Output the [X, Y] coordinate of the center of the cell containing the given text.  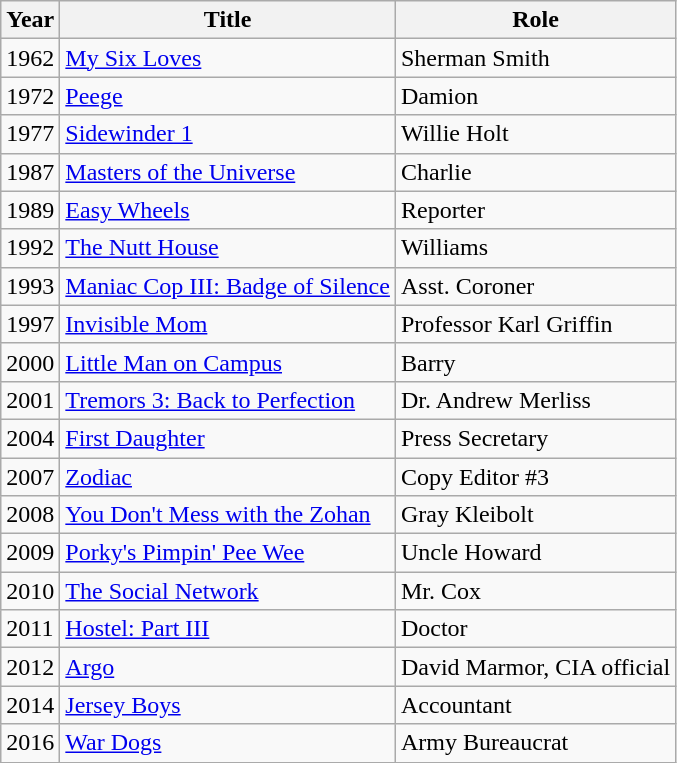
Invisible Mom [228, 324]
Copy Editor #3 [535, 477]
Jersey Boys [228, 705]
Army Bureaucrat [535, 743]
Sherman Smith [535, 58]
1997 [30, 324]
Barry [535, 362]
Doctor [535, 629]
Reporter [535, 210]
2014 [30, 705]
First Daughter [228, 438]
My Six Loves [228, 58]
2004 [30, 438]
1993 [30, 286]
2011 [30, 629]
The Social Network [228, 591]
1989 [30, 210]
Gray Kleibolt [535, 515]
Peege [228, 96]
Maniac Cop III: Badge of Silence [228, 286]
1972 [30, 96]
Mr. Cox [535, 591]
Easy Wheels [228, 210]
Hostel: Part III [228, 629]
2001 [30, 400]
Porky's Pimpin' Pee Wee [228, 553]
The Nutt House [228, 248]
2000 [30, 362]
2010 [30, 591]
1962 [30, 58]
Dr. Andrew Merliss [535, 400]
Uncle Howard [535, 553]
Willie Holt [535, 134]
Year [30, 20]
Tremors 3: Back to Perfection [228, 400]
2012 [30, 667]
2009 [30, 553]
War Dogs [228, 743]
1977 [30, 134]
1987 [30, 172]
Little Man on Campus [228, 362]
Zodiac [228, 477]
2016 [30, 743]
Damion [535, 96]
2008 [30, 515]
Williams [535, 248]
Role [535, 20]
Argo [228, 667]
You Don't Mess with the Zohan [228, 515]
1992 [30, 248]
Title [228, 20]
Professor Karl Griffin [535, 324]
David Marmor, CIA official [535, 667]
Charlie [535, 172]
Accountant [535, 705]
Sidewinder 1 [228, 134]
Press Secretary [535, 438]
Masters of the Universe [228, 172]
2007 [30, 477]
Asst. Coroner [535, 286]
